Extract the (x, y) coordinate from the center of the cell holding the provided text.  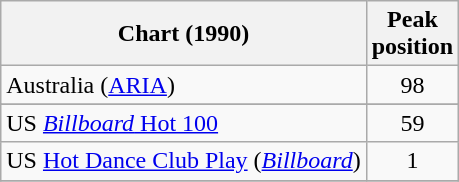
1 (412, 161)
Peakposition (412, 34)
98 (412, 85)
Chart (1990) (184, 34)
Australia (ARIA) (184, 85)
US Hot Dance Club Play (Billboard) (184, 161)
59 (412, 123)
US Billboard Hot 100 (184, 123)
